Return [X, Y] of the center of cell containing provided text 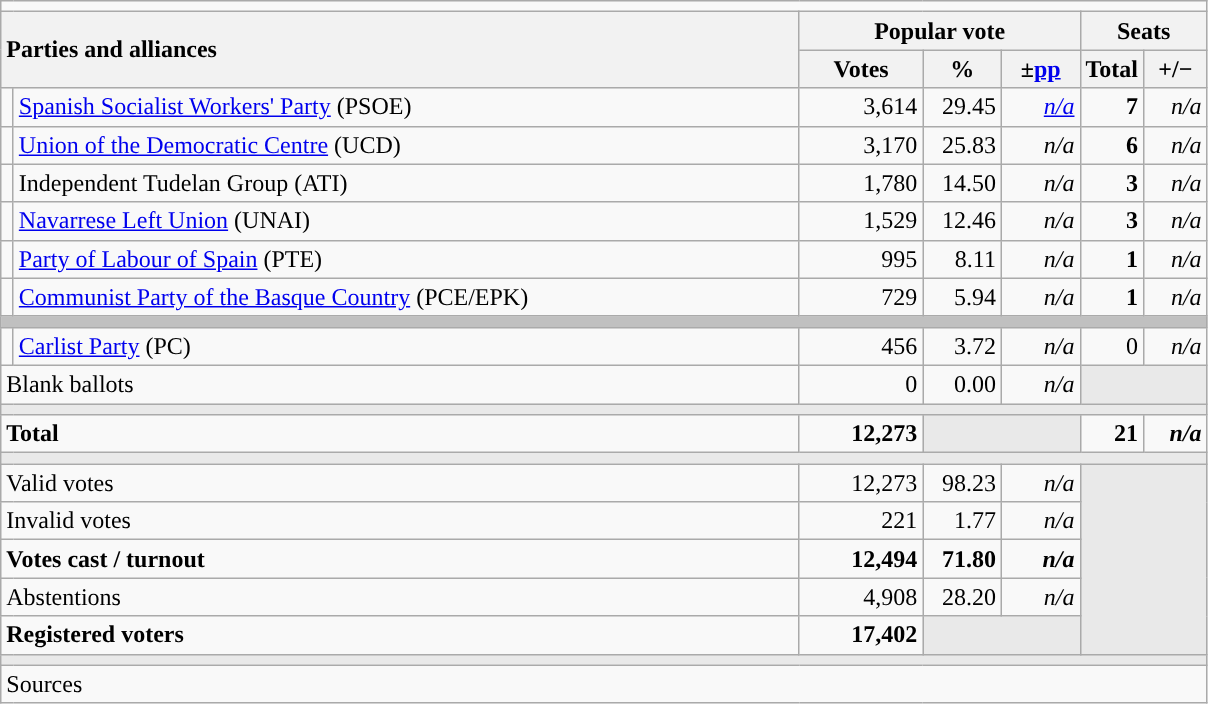
729 [861, 297]
1.77 [962, 521]
Abstentions [400, 597]
1,529 [861, 221]
4,908 [861, 597]
17,402 [861, 635]
Communist Party of the Basque Country (PCE/EPK) [406, 297]
3,614 [861, 107]
21 [1112, 434]
5.94 [962, 297]
3,170 [861, 145]
Carlist Party (PC) [406, 346]
Votes cast / turnout [400, 559]
0.00 [962, 384]
14.50 [962, 183]
Invalid votes [400, 521]
29.45 [962, 107]
221 [861, 521]
456 [861, 346]
12,494 [861, 559]
28.20 [962, 597]
Navarrese Left Union (UNAI) [406, 221]
Sources [604, 684]
Spanish Socialist Workers' Party (PSOE) [406, 107]
Seats [1144, 31]
±pp [1040, 69]
Votes [861, 69]
25.83 [962, 145]
Party of Labour of Spain (PTE) [406, 259]
Valid votes [400, 483]
Independent Tudelan Group (ATI) [406, 183]
+/− [1176, 69]
7 [1112, 107]
1,780 [861, 183]
Union of the Democratic Centre (UCD) [406, 145]
6 [1112, 145]
% [962, 69]
Popular vote [940, 31]
Parties and alliances [400, 50]
8.11 [962, 259]
3.72 [962, 346]
995 [861, 259]
98.23 [962, 483]
Registered voters [400, 635]
71.80 [962, 559]
Blank ballots [400, 384]
12.46 [962, 221]
